Output the [x, y] coordinate of the center of the cell containing the given text.  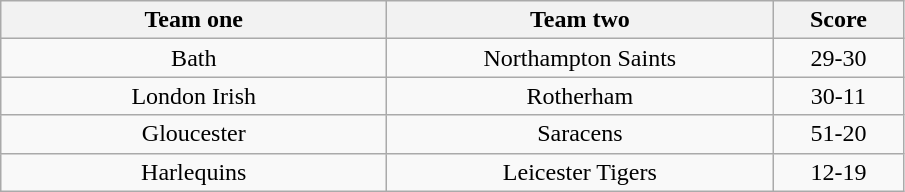
Team two [580, 20]
Harlequins [194, 172]
Bath [194, 58]
51-20 [838, 134]
Northampton Saints [580, 58]
Gloucester [194, 134]
12-19 [838, 172]
Team one [194, 20]
Score [838, 20]
London Irish [194, 96]
29-30 [838, 58]
Saracens [580, 134]
30-11 [838, 96]
Leicester Tigers [580, 172]
Rotherham [580, 96]
